Pinpoint the cell where the given text exists, returning its (X, Y) midpoint coordinate. 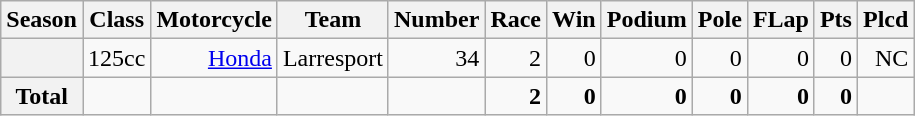
Motorcycle (214, 20)
Larresport (332, 58)
Podium (646, 20)
Class (116, 20)
34 (436, 58)
125cc (116, 58)
FLap (780, 20)
Win (574, 20)
Honda (214, 58)
Team (332, 20)
Season (42, 20)
Pts (836, 20)
NC (885, 58)
Pole (720, 20)
Number (436, 20)
Race (516, 20)
Total (42, 96)
Plcd (885, 20)
